Capture the cell that displays the provided text and extract its [x, y] central coordinate. 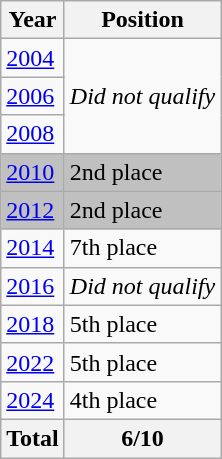
2024 [33, 400]
2022 [33, 362]
Position [142, 20]
2010 [33, 172]
2012 [33, 210]
Year [33, 20]
2014 [33, 248]
Total [33, 438]
2008 [33, 134]
4th place [142, 400]
6/10 [142, 438]
2006 [33, 96]
2018 [33, 324]
2016 [33, 286]
7th place [142, 248]
2004 [33, 58]
